Determine the (x, y) coordinate at the center of the cell enclosing the given text.  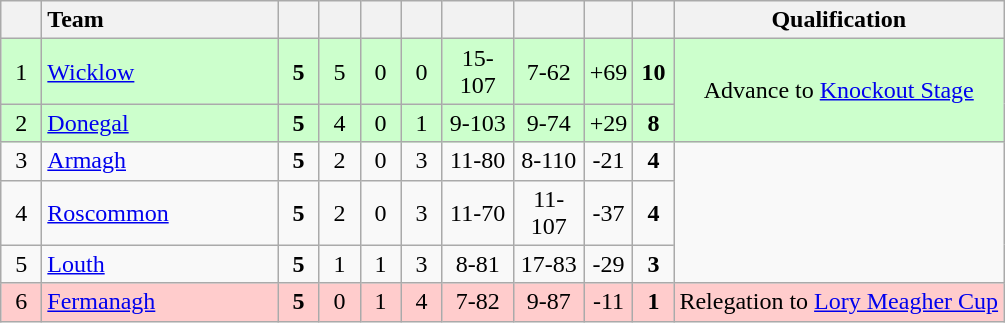
11-80 (478, 161)
Louth (160, 264)
7-62 (548, 72)
11-107 (548, 212)
9-87 (548, 302)
Advance to Knockout Stage (839, 90)
8-110 (548, 161)
10 (654, 72)
Roscommon (160, 212)
Fermanagh (160, 302)
Team (160, 20)
-11 (608, 302)
17-83 (548, 264)
Relegation to Lory Meagher Cup (839, 302)
7-82 (478, 302)
8 (654, 123)
Donegal (160, 123)
+29 (608, 123)
8-81 (478, 264)
-29 (608, 264)
-37 (608, 212)
9-103 (478, 123)
9-74 (548, 123)
11-70 (478, 212)
Wicklow (160, 72)
-21 (608, 161)
15-107 (478, 72)
6 (22, 302)
+69 (608, 72)
Qualification (839, 20)
Armagh (160, 161)
